Return the [x, y] coordinate for the center point of the cell that contains the specified text.  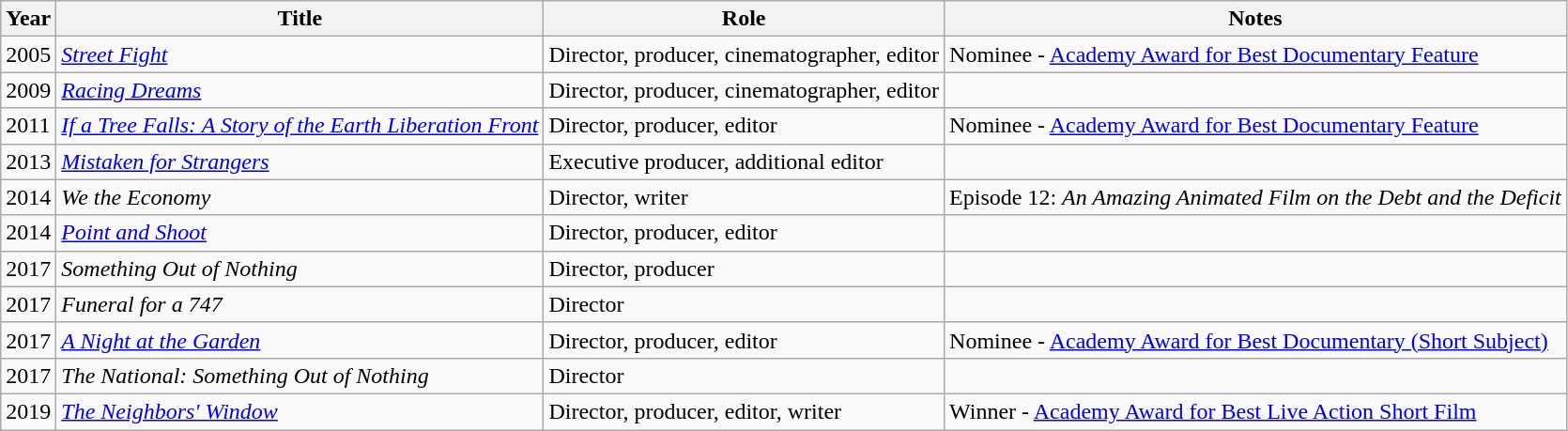
Year [28, 19]
The Neighbors' Window [300, 411]
Director, writer [744, 197]
2005 [28, 54]
2009 [28, 90]
Director, producer [744, 269]
2019 [28, 411]
If a Tree Falls: A Story of the Earth Liberation Front [300, 126]
Notes [1256, 19]
Winner - Academy Award for Best Live Action Short Film [1256, 411]
We the Economy [300, 197]
Racing Dreams [300, 90]
Mistaken for Strangers [300, 162]
Role [744, 19]
Title [300, 19]
2011 [28, 126]
Nominee - Academy Award for Best Documentary (Short Subject) [1256, 340]
Point and Shoot [300, 233]
Something Out of Nothing [300, 269]
The National: Something Out of Nothing [300, 376]
Director, producer, editor, writer [744, 411]
Episode 12: An Amazing Animated Film on the Debt and the Deficit [1256, 197]
A Night at the Garden [300, 340]
Street Fight [300, 54]
Funeral for a 747 [300, 304]
2013 [28, 162]
Executive producer, additional editor [744, 162]
